From the cell containing the given text, extract its center point as (X, Y) coordinate. 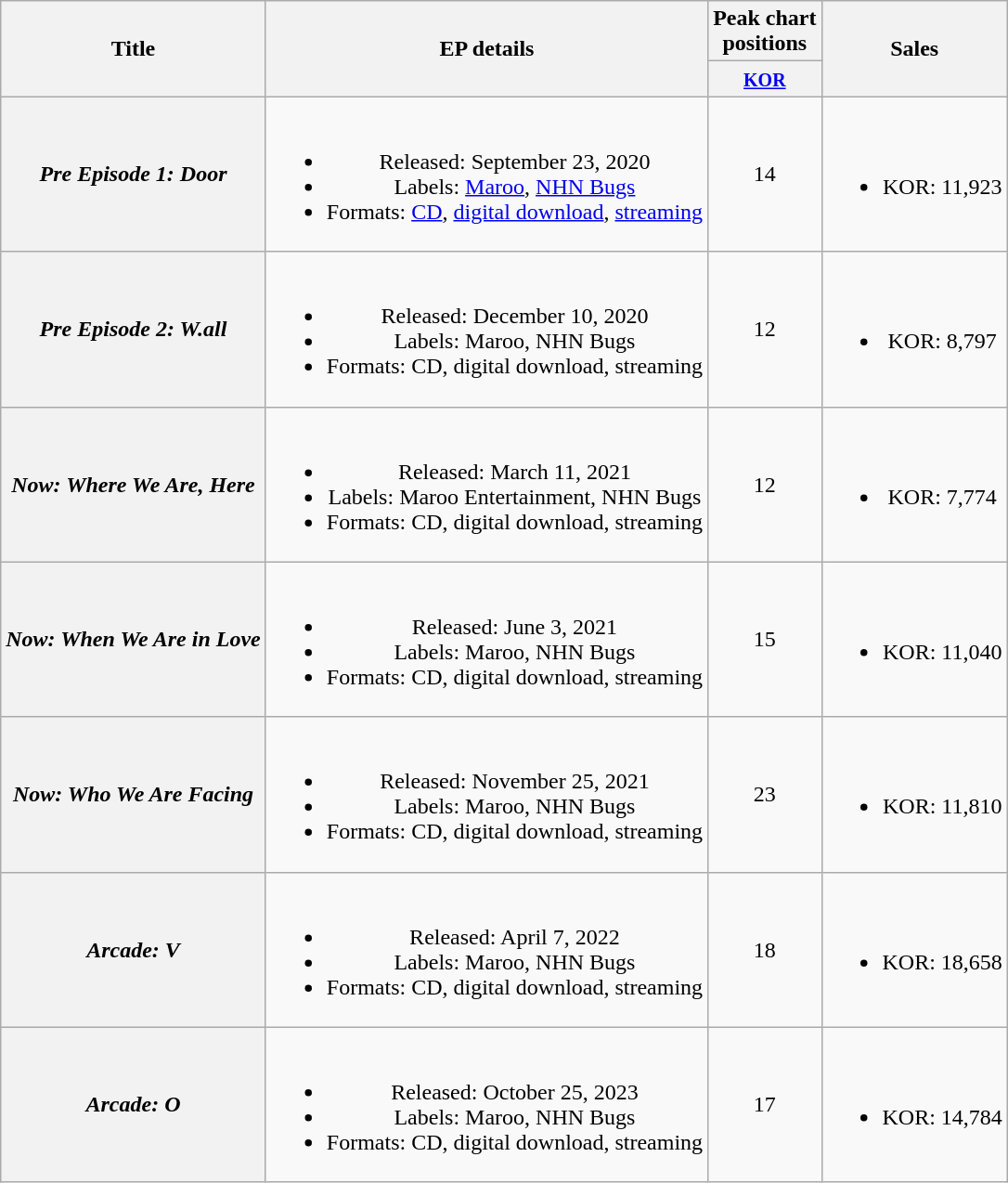
KOR: 11,810 (914, 795)
18 (765, 949)
Arcade: O (134, 1105)
KOR (765, 79)
Title (134, 48)
Arcade: V (134, 949)
Released: June 3, 2021Labels: Maroo, NHN BugsFormats: CD, digital download, streaming (486, 639)
Pre Episode 2: W.all (134, 329)
Released: September 23, 2020Labels: Maroo, NHN BugsFormats: CD, digital download, streaming (486, 175)
17 (765, 1105)
14 (765, 175)
Released: November 25, 2021Labels: Maroo, NHN BugsFormats: CD, digital download, streaming (486, 795)
15 (765, 639)
Released: March 11, 2021Labels: Maroo Entertainment, NHN BugsFormats: CD, digital download, streaming (486, 485)
KOR: 14,784 (914, 1105)
23 (765, 795)
KOR: 18,658 (914, 949)
KOR: 7,774 (914, 485)
KOR: 8,797 (914, 329)
Released: October 25, 2023Labels: Maroo, NHN BugsFormats: CD, digital download, streaming (486, 1105)
EP details (486, 48)
Sales (914, 48)
Now: When We Are in Love (134, 639)
Released: December 10, 2020Labels: Maroo, NHN BugsFormats: CD, digital download, streaming (486, 329)
Peak chartpositions (765, 32)
KOR: 11,040 (914, 639)
Released: April 7, 2022Labels: Maroo, NHN BugsFormats: CD, digital download, streaming (486, 949)
Now: Where We Are, Here (134, 485)
Pre Episode 1: Door (134, 175)
KOR: 11,923 (914, 175)
Now: Who We Are Facing (134, 795)
